Scan for the cell matching the given text and deliver its (x, y) coordinate at center. 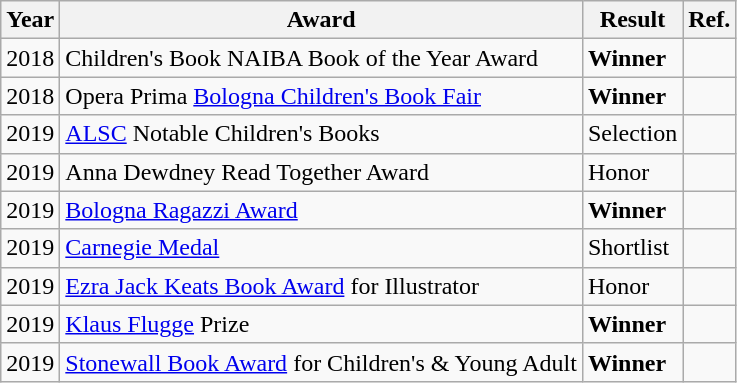
Opera Prima Bologna Children's Book Fair (322, 96)
Shortlist (632, 248)
Bologna Ragazzi Award (322, 210)
Award (322, 20)
Stonewall Book Award for Children's & Young Adult (322, 362)
Selection (632, 134)
Ref. (710, 20)
Ezra Jack Keats Book Award for Illustrator (322, 286)
Carnegie Medal (322, 248)
Result (632, 20)
ALSC Notable Children's Books (322, 134)
Klaus Flugge Prize (322, 324)
Anna Dewdney Read Together Award (322, 172)
Year (30, 20)
Children's Book NAIBA Book of the Year Award (322, 58)
